Pinpoint the cell where the given text exists, returning its (x, y) midpoint coordinate. 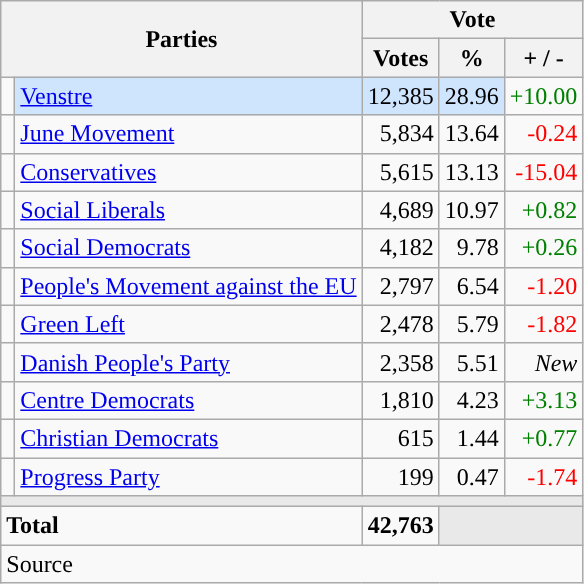
5.51 (472, 362)
+3.13 (544, 400)
Total (182, 526)
Source (292, 564)
Votes (400, 58)
Conservatives (188, 172)
-15.04 (544, 172)
+0.26 (544, 248)
% (472, 58)
June Movement (188, 134)
0.47 (472, 477)
1.44 (472, 438)
New (544, 362)
Parties (182, 39)
1,810 (400, 400)
Danish People's Party (188, 362)
Vote (472, 20)
+0.77 (544, 438)
Green Left (188, 324)
+0.82 (544, 210)
42,763 (400, 526)
4,689 (400, 210)
Progress Party (188, 477)
199 (400, 477)
+10.00 (544, 96)
4.23 (472, 400)
2,478 (400, 324)
Centre Democrats (188, 400)
10.97 (472, 210)
5,615 (400, 172)
13.64 (472, 134)
Social Liberals (188, 210)
Social Democrats (188, 248)
-1.82 (544, 324)
13.13 (472, 172)
6.54 (472, 286)
12,385 (400, 96)
-1.74 (544, 477)
615 (400, 438)
2,358 (400, 362)
5.79 (472, 324)
People's Movement against the EU (188, 286)
Venstre (188, 96)
+ / - (544, 58)
-1.20 (544, 286)
5,834 (400, 134)
4,182 (400, 248)
9.78 (472, 248)
-0.24 (544, 134)
28.96 (472, 96)
2,797 (400, 286)
Christian Democrats (188, 438)
